Scan for the cell matching the given text and deliver its (x, y) coordinate at center. 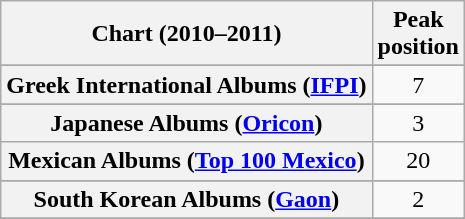
South Korean Albums (Gaon) (186, 199)
2 (418, 199)
Greek International Albums (IFPI) (186, 85)
Mexican Albums (Top 100 Mexico) (186, 161)
3 (418, 123)
Japanese Albums (Oricon) (186, 123)
7 (418, 85)
Chart (2010–2011) (186, 34)
Peakposition (418, 34)
20 (418, 161)
